Return the (X, Y) coordinate for the center point of the cell that contains the specified text.  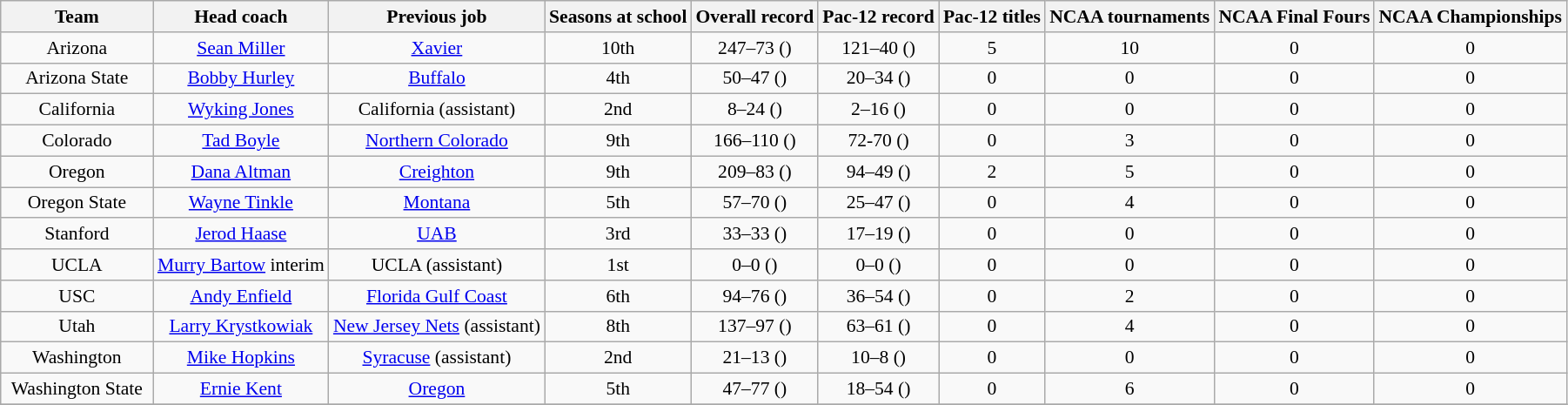
UCLA (77, 265)
Syracuse (assistant) (437, 358)
Arizona (77, 48)
Bobby Hurley (241, 78)
94–49 () (879, 172)
3rd (618, 234)
Montana (437, 203)
36–54 () (879, 296)
1st (618, 265)
Seasons at school (618, 17)
Wyking Jones (241, 110)
166–110 () (754, 141)
New Jersey Nets (assistant) (437, 327)
2–16 () (879, 110)
Wayne Tinkle (241, 203)
Creighton (437, 172)
50–47 () (754, 78)
UAB (437, 234)
209–83 () (754, 172)
247–73 () (754, 48)
21–13 () (754, 358)
Washington (77, 358)
Utah (77, 327)
6 (1129, 389)
20–34 () (879, 78)
72-70 () (879, 141)
Sean Miller (241, 48)
California (77, 110)
Pac-12 record (879, 17)
Oregon State (77, 203)
California (assistant) (437, 110)
USC (77, 296)
4th (618, 78)
Buffalo (437, 78)
Xavier (437, 48)
137–97 () (754, 327)
6th (618, 296)
Tad Boyle (241, 141)
Previous job (437, 17)
3 (1129, 141)
Florida Gulf Coast (437, 296)
94–76 () (754, 296)
10th (618, 48)
Stanford (77, 234)
NCAA tournaments (1129, 17)
8th (618, 327)
47–77 () (754, 389)
Pac-12 titles (992, 17)
Larry Krystkowiak (241, 327)
10 (1129, 48)
10–8 () (879, 358)
Overall record (754, 17)
17–19 () (879, 234)
Dana Altman (241, 172)
63–61 () (879, 327)
Mike Hopkins (241, 358)
25–47 () (879, 203)
Andy Enfield (241, 296)
121–40 () (879, 48)
Colorado (77, 141)
8–24 () (754, 110)
57–70 () (754, 203)
Head coach (241, 17)
Murry Bartow interim (241, 265)
33–33 () (754, 234)
Arizona State (77, 78)
Ernie Kent (241, 389)
Jerod Haase (241, 234)
18–54 () (879, 389)
Northern Colorado (437, 141)
Washington State (77, 389)
NCAA Final Fours (1294, 17)
Team (77, 17)
UCLA (assistant) (437, 265)
NCAA Championships (1471, 17)
